For the text-containing cell, return its midpoint in (x, y) coordinate format. 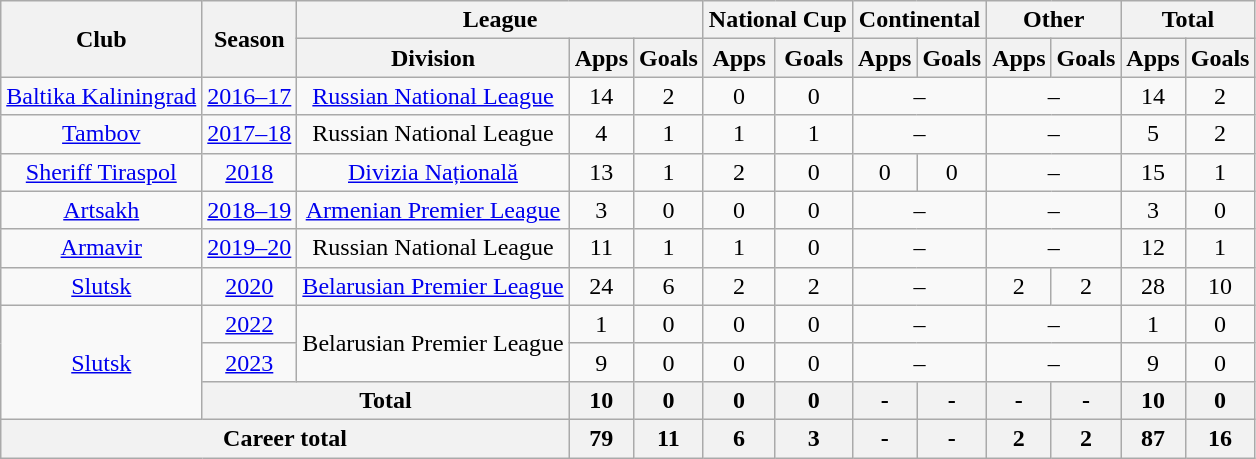
28 (1153, 286)
16 (1220, 438)
15 (1153, 172)
12 (1153, 248)
Baltika Kaliningrad (102, 96)
Continental (919, 20)
Tambov (102, 134)
2020 (250, 286)
5 (1153, 134)
Club (102, 39)
4 (601, 134)
2018 (250, 172)
Season (250, 39)
13 (601, 172)
2018–19 (250, 210)
2023 (250, 362)
24 (601, 286)
Armavir (102, 248)
87 (1153, 438)
2019–20 (250, 248)
Career total (285, 438)
79 (601, 438)
Division (433, 58)
2022 (250, 324)
Other (1054, 20)
Divizia Națională (433, 172)
2016–17 (250, 96)
Artsakh (102, 210)
National Cup (778, 20)
Armenian Premier League (433, 210)
2017–18 (250, 134)
Sheriff Tiraspol (102, 172)
League (500, 20)
